Detect which cell encompasses the target text, then output its [x, y] center coordinate. 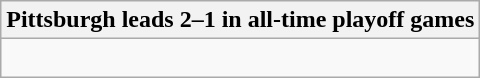
Pittsburgh leads 2–1 in all-time playoff games [240, 20]
